Determine the (x, y) coordinate at the center of the cell enclosing the given text.  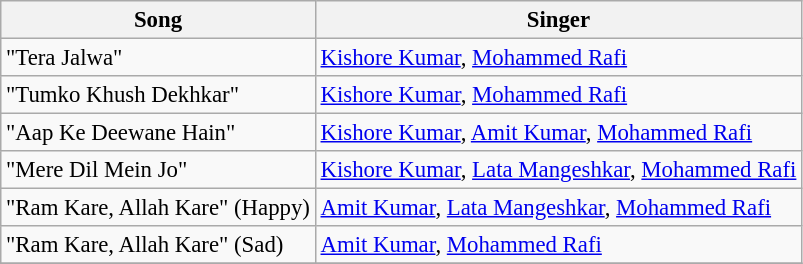
Singer (558, 20)
"Tera Jalwa" (158, 58)
Amit Kumar, Lata Mangeshkar, Mohammed Rafi (558, 208)
Amit Kumar, Mohammed Rafi (558, 245)
"Aap Ke Deewane Hain" (158, 133)
"Mere Dil Mein Jo" (158, 170)
"Ram Kare, Allah Kare" (Sad) (158, 245)
Kishore Kumar, Lata Mangeshkar, Mohammed Rafi (558, 170)
Song (158, 20)
Kishore Kumar, Amit Kumar, Mohammed Rafi (558, 133)
"Tumko Khush Dekhkar" (158, 95)
"Ram Kare, Allah Kare" (Happy) (158, 208)
